From the cell containing the given text, extract its center point as [X, Y] coordinate. 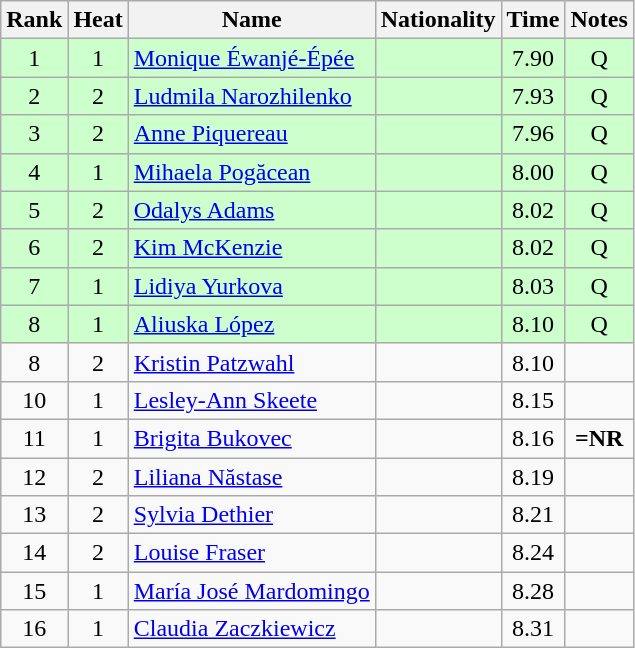
Sylvia Dethier [252, 515]
11 [34, 438]
6 [34, 248]
7.90 [533, 58]
Kim McKenzie [252, 248]
8.24 [533, 553]
8.21 [533, 515]
3 [34, 134]
13 [34, 515]
Louise Fraser [252, 553]
Anne Piquereau [252, 134]
=NR [599, 438]
8.31 [533, 629]
Name [252, 20]
7.93 [533, 96]
Nationality [438, 20]
5 [34, 210]
Odalys Adams [252, 210]
Kristin Patzwahl [252, 362]
Liliana Năstase [252, 477]
María José Mardomingo [252, 591]
Claudia Zaczkiewicz [252, 629]
Lesley-Ann Skeete [252, 400]
7 [34, 286]
7.96 [533, 134]
Notes [599, 20]
4 [34, 172]
Heat [98, 20]
Mihaela Pogăcean [252, 172]
16 [34, 629]
Lidiya Yurkova [252, 286]
12 [34, 477]
Brigita Bukovec [252, 438]
8.00 [533, 172]
Time [533, 20]
Aliuska López [252, 324]
Monique Éwanjé-Épée [252, 58]
8.19 [533, 477]
8.03 [533, 286]
15 [34, 591]
14 [34, 553]
8.15 [533, 400]
Ludmila Narozhilenko [252, 96]
10 [34, 400]
8.16 [533, 438]
8.28 [533, 591]
Rank [34, 20]
